From the cell containing the given text, extract its center point as (x, y) coordinate. 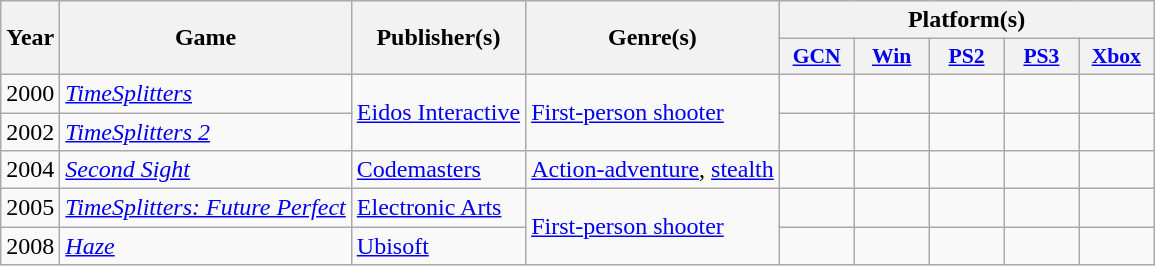
TimeSplitters: Future Perfect (206, 208)
Second Sight (206, 170)
Game (206, 38)
Ubisoft (438, 246)
Genre(s) (653, 38)
2000 (30, 93)
Xbox (1116, 57)
Codemasters (438, 170)
Eidos Interactive (438, 112)
Platform(s) (966, 20)
2005 (30, 208)
2002 (30, 131)
Action-adventure, stealth (653, 170)
Year (30, 38)
Haze (206, 246)
Electronic Arts (438, 208)
TimeSplitters 2 (206, 131)
TimeSplitters (206, 93)
PS2 (966, 57)
GCN (816, 57)
2008 (30, 246)
2004 (30, 170)
PS3 (1042, 57)
Win (892, 57)
Publisher(s) (438, 38)
